Locate the cell with the specified text and output its (x, y) center coordinate. 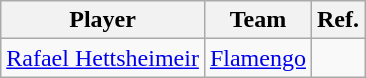
Player (103, 20)
Flamengo (258, 58)
Ref. (338, 20)
Team (258, 20)
Rafael Hettsheimeir (103, 58)
